Extract the [x, y] coordinate from the center of the cell holding the provided text.  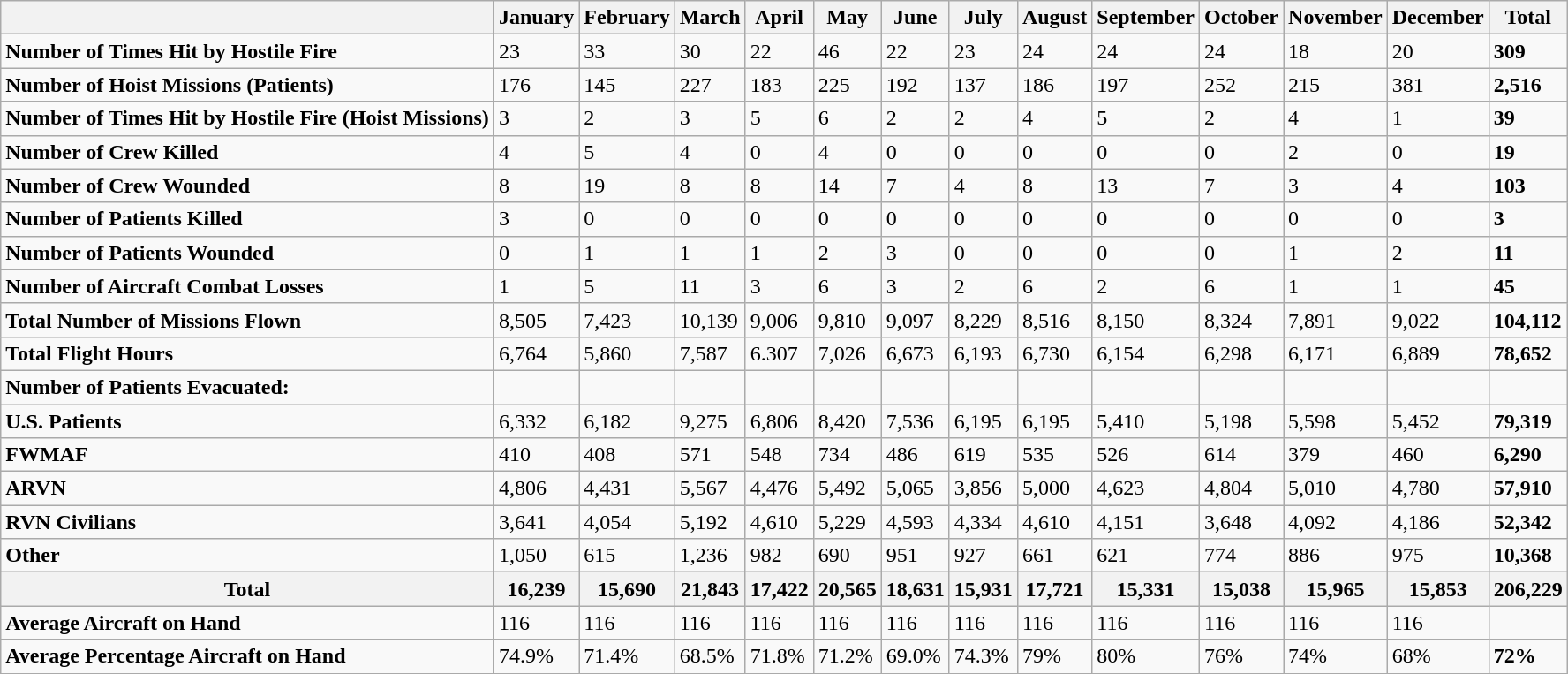
9,006 [779, 320]
71.2% [848, 656]
2,516 [1527, 85]
72% [1527, 656]
225 [848, 85]
78,652 [1527, 353]
975 [1437, 556]
6,193 [984, 353]
69.0% [915, 656]
June [915, 18]
4,593 [915, 522]
886 [1336, 556]
460 [1437, 455]
Total Flight Hours [247, 353]
5,229 [848, 522]
74% [1336, 656]
4,806 [536, 488]
February [627, 18]
Number of Patients Evacuated: [247, 387]
57,910 [1527, 488]
4,476 [779, 488]
6,889 [1437, 353]
6,290 [1527, 455]
15,038 [1241, 589]
3,648 [1241, 522]
927 [984, 556]
10,139 [710, 320]
U.S. Patients [247, 421]
734 [848, 455]
December [1437, 18]
68.5% [710, 656]
Number of Patients Killed [247, 219]
104,112 [1527, 320]
4,780 [1437, 488]
6.307 [779, 353]
4,186 [1437, 522]
619 [984, 455]
4,804 [1241, 488]
Number of Crew Wounded [247, 186]
408 [627, 455]
Number of Times Hit by Hostile Fire (Hoist Missions) [247, 118]
Average Aircraft on Hand [247, 623]
621 [1146, 556]
6,806 [779, 421]
September [1146, 18]
4,623 [1146, 488]
5,598 [1336, 421]
3,856 [984, 488]
5,065 [915, 488]
18,631 [915, 589]
November [1336, 18]
8,420 [848, 421]
71.4% [627, 656]
79,319 [1527, 421]
145 [627, 85]
76% [1241, 656]
183 [779, 85]
74.9% [536, 656]
8,229 [984, 320]
774 [1241, 556]
52,342 [1527, 522]
Other [247, 556]
7,536 [915, 421]
5,452 [1437, 421]
6,673 [915, 353]
FWMAF [247, 455]
614 [1241, 455]
6,298 [1241, 353]
6,182 [627, 421]
215 [1336, 85]
Number of Aircraft Combat Losses [247, 286]
9,097 [915, 320]
18 [1336, 51]
9,810 [848, 320]
951 [915, 556]
Number of Times Hit by Hostile Fire [247, 51]
ARVN [247, 488]
6,332 [536, 421]
August [1054, 18]
21,843 [710, 589]
20 [1437, 51]
6,154 [1146, 353]
8,505 [536, 320]
4,431 [627, 488]
379 [1336, 455]
486 [915, 455]
May [848, 18]
982 [779, 556]
Total Number of Missions Flown [247, 320]
206,229 [1527, 589]
March [710, 18]
33 [627, 51]
5,000 [1054, 488]
7,026 [848, 353]
5,192 [710, 522]
9,275 [710, 421]
535 [1054, 455]
5,860 [627, 353]
661 [1054, 556]
74.3% [984, 656]
252 [1241, 85]
Number of Crew Killed [247, 152]
68% [1437, 656]
Number of Hoist Missions (Patients) [247, 85]
20,565 [848, 589]
14 [848, 186]
RVN Civilians [247, 522]
15,331 [1146, 589]
526 [1146, 455]
5,198 [1241, 421]
46 [848, 51]
10,368 [1527, 556]
4,054 [627, 522]
17,422 [779, 589]
April [779, 18]
4,151 [1146, 522]
Average Percentage Aircraft on Hand [247, 656]
17,721 [1054, 589]
5,492 [848, 488]
6,764 [536, 353]
45 [1527, 286]
5,567 [710, 488]
January [536, 18]
137 [984, 85]
80% [1146, 656]
7,587 [710, 353]
381 [1437, 85]
309 [1527, 51]
1,236 [710, 556]
71.8% [779, 656]
176 [536, 85]
7,891 [1336, 320]
197 [1146, 85]
8,516 [1054, 320]
103 [1527, 186]
571 [710, 455]
79% [1054, 656]
July [984, 18]
39 [1527, 118]
410 [536, 455]
15,965 [1336, 589]
4,092 [1336, 522]
October [1241, 18]
548 [779, 455]
Number of Patients Wounded [247, 253]
186 [1054, 85]
690 [848, 556]
5,410 [1146, 421]
8,324 [1241, 320]
15,853 [1437, 589]
5,010 [1336, 488]
227 [710, 85]
615 [627, 556]
1,050 [536, 556]
15,931 [984, 589]
6,171 [1336, 353]
192 [915, 85]
15,690 [627, 589]
3,641 [536, 522]
30 [710, 51]
13 [1146, 186]
7,423 [627, 320]
9,022 [1437, 320]
6,730 [1054, 353]
16,239 [536, 589]
8,150 [1146, 320]
4,334 [984, 522]
